Pinpoint the cell where the given text exists, returning its [x, y] midpoint coordinate. 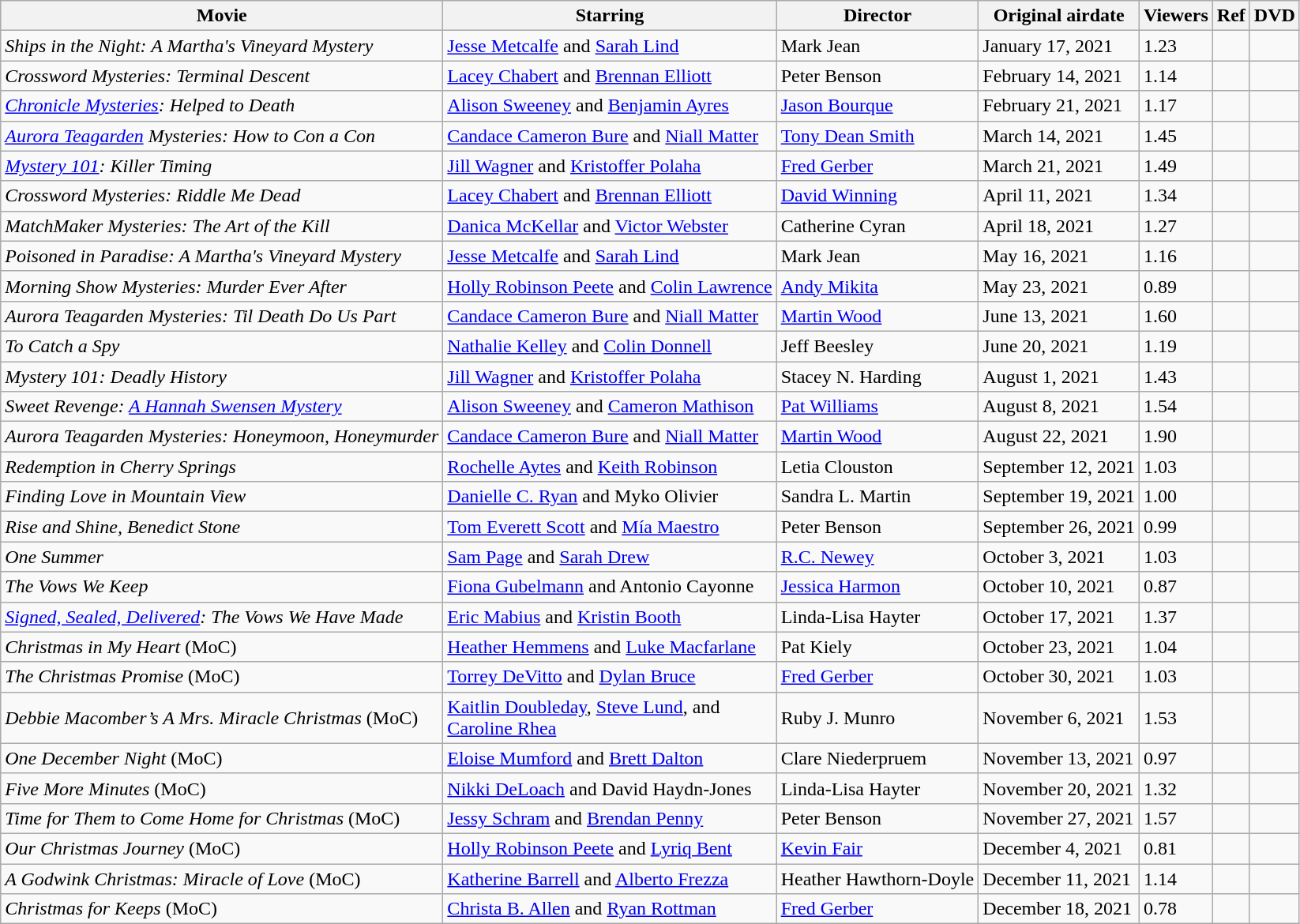
One December Night (MoC) [222, 758]
August 1, 2021 [1059, 377]
DVD [1275, 16]
October 17, 2021 [1059, 617]
Debbie Macomber’s A Mrs. Miracle Christmas (MoC) [222, 717]
October 10, 2021 [1059, 587]
1.53 [1175, 717]
1.27 [1175, 226]
Redemption in Cherry Springs [222, 467]
Kevin Fair [877, 848]
1.43 [1175, 377]
Danica McKellar and Victor Webster [610, 226]
Viewers [1175, 16]
The Christmas Promise (MoC) [222, 677]
March 21, 2021 [1059, 166]
Finding Love in Mountain View [222, 497]
1.17 [1175, 106]
Holly Robinson Peete and Colin Lawrence [610, 286]
February 14, 2021 [1059, 76]
January 17, 2021 [1059, 46]
Crossword Mysteries: Terminal Descent [222, 76]
Katherine Barrell and Alberto Frezza [610, 879]
Sam Page and Sarah Drew [610, 557]
Movie [222, 16]
February 21, 2021 [1059, 106]
Poisoned in Paradise: A Martha's Vineyard Mystery [222, 256]
1.54 [1175, 407]
1.23 [1175, 46]
March 14, 2021 [1059, 136]
October 30, 2021 [1059, 677]
Aurora Teagarden Mysteries: How to Con a Con [222, 136]
Heather Hemmens and Luke Macfarlane [610, 647]
Director [877, 16]
Letia Clouston [877, 467]
Sweet Revenge: A Hannah Swensen Mystery [222, 407]
August 22, 2021 [1059, 437]
Nathalie Kelley and Colin Donnell [610, 346]
December 18, 2021 [1059, 909]
Five More Minutes (MoC) [222, 788]
Alison Sweeney and Cameron Mathison [610, 407]
Jessica Harmon [877, 587]
0.99 [1175, 527]
0.97 [1175, 758]
Aurora Teagarden Mysteries: Til Death Do Us Part [222, 316]
Fiona Gubelmann and Antonio Cayonne [610, 587]
Kaitlin Doubleday, Steve Lund, and Caroline Rhea [610, 717]
Ruby J. Munro [877, 717]
April 18, 2021 [1059, 226]
November 13, 2021 [1059, 758]
June 13, 2021 [1059, 316]
May 23, 2021 [1059, 286]
1.57 [1175, 818]
Alison Sweeney and Benjamin Ayres [610, 106]
Jessy Schram and Brendan Penny [610, 818]
Clare Niederpruem [877, 758]
1.60 [1175, 316]
Mystery 101: Deadly History [222, 377]
1.16 [1175, 256]
Stacey N. Harding [877, 377]
September 12, 2021 [1059, 467]
Signed, Sealed, Delivered: The Vows We Have Made [222, 617]
Jeff Beesley [877, 346]
1.34 [1175, 196]
Eloise Mumford and Brett Dalton [610, 758]
December 4, 2021 [1059, 848]
November 6, 2021 [1059, 717]
Heather Hawthorn-Doyle [877, 879]
November 20, 2021 [1059, 788]
R.C. Newey [877, 557]
Danielle C. Ryan and Myko Olivier [610, 497]
Jason Bourque [877, 106]
June 20, 2021 [1059, 346]
Nikki DeLoach and David Haydn-Jones [610, 788]
1.90 [1175, 437]
1.32 [1175, 788]
The Vows We Keep [222, 587]
Ships in the Night: A Martha's Vineyard Mystery [222, 46]
To Catch a Spy [222, 346]
Original airdate [1059, 16]
Ref [1230, 16]
0.87 [1175, 587]
Christmas in My Heart (MoC) [222, 647]
Crossword Mysteries: Riddle Me Dead [222, 196]
September 19, 2021 [1059, 497]
October 23, 2021 [1059, 647]
Christa B. Allen and Ryan Rottman [610, 909]
Our Christmas Journey (MoC) [222, 848]
October 3, 2021 [1059, 557]
August 8, 2021 [1059, 407]
Rise and Shine, Benedict Stone [222, 527]
1.19 [1175, 346]
Starring [610, 16]
A Godwink Christmas: Miracle of Love (MoC) [222, 879]
Tony Dean Smith [877, 136]
Sandra L. Martin [877, 497]
1.37 [1175, 617]
0.81 [1175, 848]
1.49 [1175, 166]
December 11, 2021 [1059, 879]
David Winning [877, 196]
Pat Williams [877, 407]
0.78 [1175, 909]
Aurora Teagarden Mysteries: Honeymoon, Honeymurder [222, 437]
April 11, 2021 [1059, 196]
0.89 [1175, 286]
1.45 [1175, 136]
Catherine Cyran [877, 226]
Eric Mabius and Kristin Booth [610, 617]
September 26, 2021 [1059, 527]
Rochelle Aytes and Keith Robinson [610, 467]
One Summer [222, 557]
May 16, 2021 [1059, 256]
Torrey DeVitto and Dylan Bruce [610, 677]
Tom Everett Scott and Mía Maestro [610, 527]
Pat Kiely [877, 647]
Christmas for Keeps (MoC) [222, 909]
Mystery 101: Killer Timing [222, 166]
Morning Show Mysteries: Murder Ever After [222, 286]
November 27, 2021 [1059, 818]
Chronicle Mysteries: Helped to Death [222, 106]
1.00 [1175, 497]
1.04 [1175, 647]
Time for Them to Come Home for Christmas (MoC) [222, 818]
MatchMaker Mysteries: The Art of the Kill [222, 226]
Holly Robinson Peete and Lyriq Bent [610, 848]
Andy Mikita [877, 286]
